Return the (X, Y) coordinate for the center point of the cell that contains the specified text.  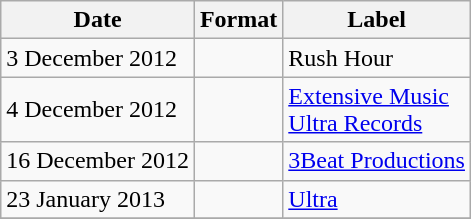
Label (377, 20)
3Beat Productions (377, 161)
Ultra (377, 199)
23 January 2013 (98, 199)
Format (238, 20)
Date (98, 20)
Rush Hour (377, 58)
4 December 2012 (98, 110)
3 December 2012 (98, 58)
16 December 2012 (98, 161)
Extensive MusicUltra Records (377, 110)
